Provide the [x, y] coordinate of the cell's center where the given text is located.  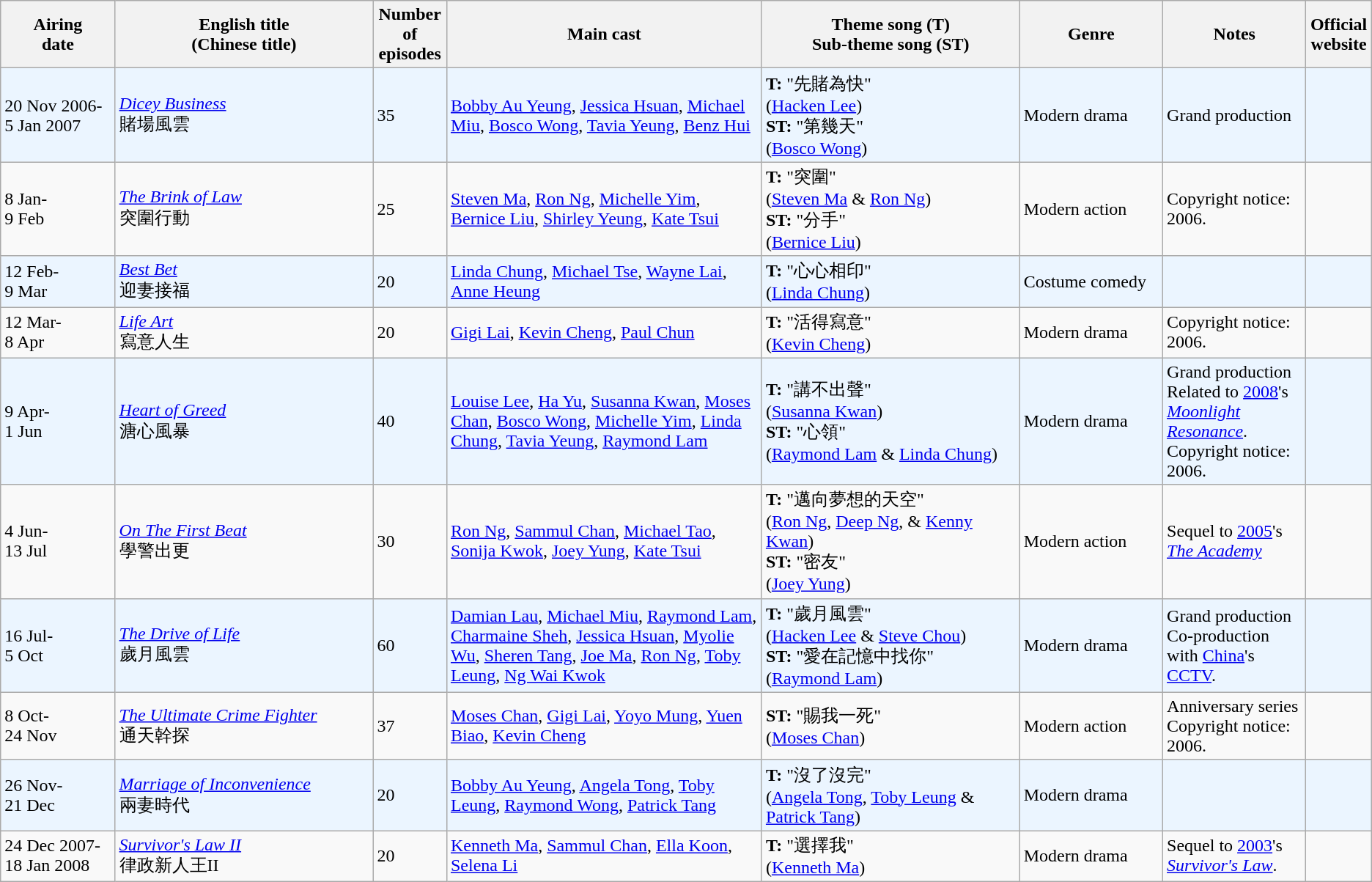
25 [410, 209]
Number of episodes [410, 34]
Airingdate [58, 34]
12 Feb- 9 Mar [58, 282]
Marriage of Inconvenience 兩妻時代 [244, 795]
24 Dec 2007-18 Jan 2008 [58, 856]
Dicey Business 賭場風雲 [244, 115]
20 Nov 2006-5 Jan 2007 [58, 115]
T: "突圍" (Steven Ma & Ron Ng) ST: "分手" (Bernice Liu) [890, 209]
Survivor's Law II 律政新人王II [244, 856]
Sequel to 2003's Survivor's Law. [1234, 856]
T: "沒了沒完" (Angela Tong, Toby Leung & Patrick Tang) [890, 795]
Theme song (T) Sub-theme song (ST) [890, 34]
9 Apr- 1 Jun [58, 421]
8 Oct- 24 Nov [58, 726]
T: "邁向夢想的天空" (Ron Ng, Deep Ng, & Kenny Kwan) ST: "密友" (Joey Yung) [890, 541]
On The First Beat 學警出更 [244, 541]
Steven Ma, Ron Ng, Michelle Yim, Bernice Liu, Shirley Yeung, Kate Tsui [604, 209]
The Brink of Law 突圍行動 [244, 209]
Moses Chan, Gigi Lai, Yoyo Mung, Yuen Biao, Kevin Cheng [604, 726]
English title (Chinese title) [244, 34]
The Drive of Life 歲月風雲 [244, 645]
12 Mar- 8 Apr [58, 332]
Linda Chung, Michael Tse, Wayne Lai, Anne Heung [604, 282]
Notes [1234, 34]
40 [410, 421]
Kenneth Ma, Sammul Chan, Ella Koon, Selena Li [604, 856]
ST: "賜我一死" (Moses Chan) [890, 726]
Anniversary seriesCopyright notice: 2006. [1234, 726]
60 [410, 645]
Louise Lee, Ha Yu, Susanna Kwan, Moses Chan, Bosco Wong, Michelle Yim, Linda Chung, Tavia Yeung, Raymond Lam [604, 421]
35 [410, 115]
Ron Ng, Sammul Chan, Michael Tao, Sonija Kwok, Joey Yung, Kate Tsui [604, 541]
8 Jan- 9 Feb [58, 209]
Best Bet 迎妻接福 [244, 282]
Costume comedy [1091, 282]
T: "心心相印" (Linda Chung) [890, 282]
Genre [1091, 34]
37 [410, 726]
4 Jun- 13 Jul [58, 541]
Grand production [1234, 115]
Damian Lau, Michael Miu, Raymond Lam, Charmaine Sheh, Jessica Hsuan, Myolie Wu, Sheren Tang, Joe Ma, Ron Ng, Toby Leung, Ng Wai Kwok [604, 645]
Grand production Related to 2008's Moonlight Resonance. Copyright notice: 2006. [1234, 421]
Bobby Au Yeung, Jessica Hsuan, Michael Miu, Bosco Wong, Tavia Yeung, Benz Hui [604, 115]
26 Nov- 21 Dec [58, 795]
T: "講不出聲" (Susanna Kwan) ST: "心領" (Raymond Lam & Linda Chung) [890, 421]
T: "選擇我" (Kenneth Ma) [890, 856]
30 [410, 541]
T: "歲月風雲" (Hacken Lee & Steve Chou) ST: "愛在記憶中找你" (Raymond Lam) [890, 645]
Main cast [604, 34]
Bobby Au Yeung, Angela Tong, Toby Leung, Raymond Wong, Patrick Tang [604, 795]
Official website [1338, 34]
Grand production Co-production with China's CCTV. [1234, 645]
Sequel to 2005's The Academy [1234, 541]
Heart of Greed 溏心風暴 [244, 421]
T: "先賭為快" (Hacken Lee) ST: "第幾天" (Bosco Wong) [890, 115]
Life Art 寫意人生 [244, 332]
Gigi Lai, Kevin Cheng, Paul Chun [604, 332]
16 Jul-5 Oct [58, 645]
T: "活得寫意" (Kevin Cheng) [890, 332]
The Ultimate Crime Fighter 通天幹探 [244, 726]
